Determine the [X, Y] coordinate at the center of the cell enclosing the given text.  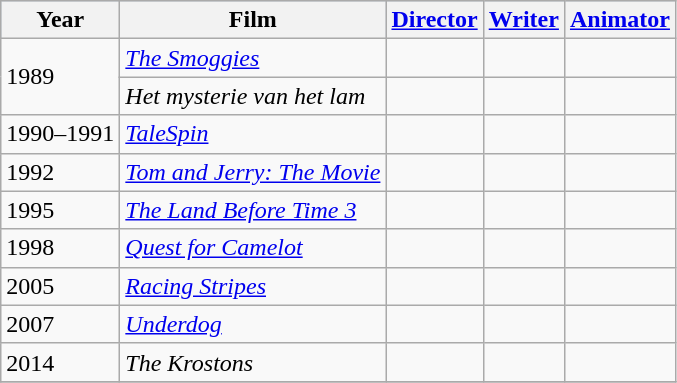
Tom and Jerry: The Movie [253, 172]
The Krostons [253, 362]
Film [253, 20]
Year [60, 20]
2014 [60, 362]
1989 [60, 77]
1990–1991 [60, 134]
2005 [60, 286]
The Land Before Time 3 [253, 210]
Racing Stripes [253, 286]
Quest for Camelot [253, 248]
1998 [60, 248]
The Smoggies [253, 58]
2007 [60, 324]
1992 [60, 172]
TaleSpin [253, 134]
Underdog [253, 324]
Writer [524, 20]
1995 [60, 210]
Animator [620, 20]
Het mysterie van het lam [253, 96]
Director [434, 20]
